Return the [x, y] coordinate for the center point of the cell that contains the specified text.  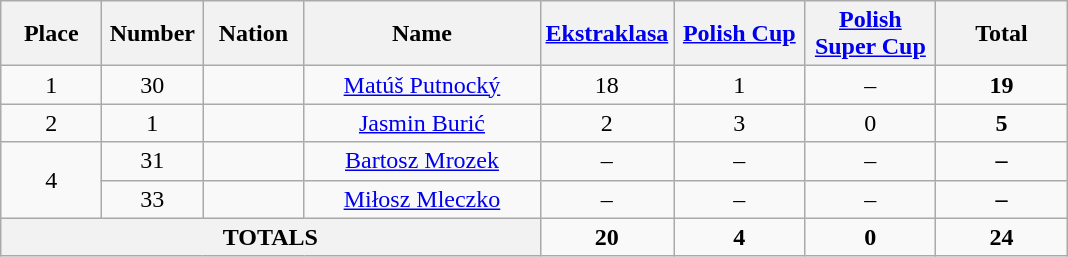
Ekstraklasa [607, 34]
Total [1002, 34]
Matúš Putnocký [422, 85]
Number [152, 34]
3 [740, 123]
Miłosz Mleczko [422, 199]
19 [1002, 85]
5 [1002, 123]
30 [152, 85]
Nation [254, 34]
24 [1002, 237]
20 [607, 237]
Place [52, 34]
31 [152, 161]
Jasmin Burić [422, 123]
Polish Cup [740, 34]
Name [422, 34]
TOTALS [270, 237]
18 [607, 85]
33 [152, 199]
Polish Super Cup [870, 34]
Bartosz Mrozek [422, 161]
